Extract the [x, y] coordinate from the center of the cell holding the provided text.  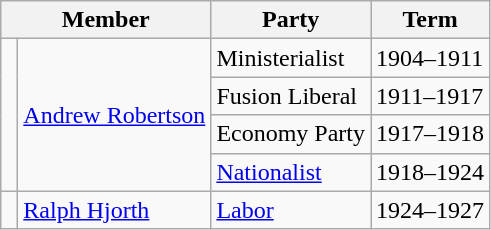
1917–1918 [430, 134]
Ralph Hjorth [114, 210]
1924–1927 [430, 210]
Ministerialist [291, 58]
Labor [291, 210]
1911–1917 [430, 96]
1918–1924 [430, 172]
Nationalist [291, 172]
Economy Party [291, 134]
Party [291, 20]
Member [106, 20]
1904–1911 [430, 58]
Fusion Liberal [291, 96]
Andrew Robertson [114, 115]
Term [430, 20]
